Provide the (X, Y) coordinate of the cell's center where the given text is located.  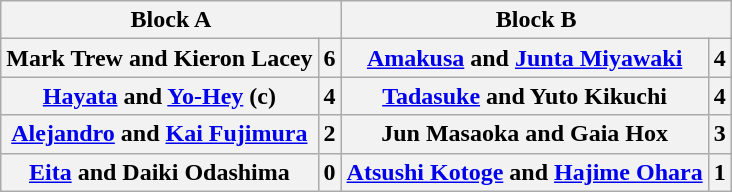
Block B (536, 20)
6 (330, 58)
Jun Masaoka and Gaia Hox (524, 134)
Block A (171, 20)
Tadasuke and Yuto Kikuchi (524, 96)
Alejandro and Kai Fujimura (160, 134)
Atsushi Kotoge and Hajime Ohara (524, 172)
Mark Trew and Kieron Lacey (160, 58)
Amakusa and Junta Miyawaki (524, 58)
1 (720, 172)
0 (330, 172)
Eita and Daiki Odashima (160, 172)
Hayata and Yo-Hey (c) (160, 96)
3 (720, 134)
2 (330, 134)
